Determine the (X, Y) coordinate at the center of the cell enclosing the given text.  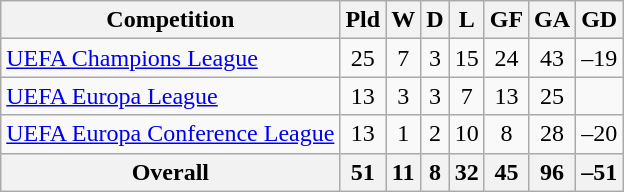
10 (466, 134)
2 (435, 134)
–19 (600, 58)
GA (552, 20)
11 (404, 172)
15 (466, 58)
L (466, 20)
–51 (600, 172)
UEFA Europa League (170, 96)
32 (466, 172)
24 (506, 58)
GD (600, 20)
51 (363, 172)
1 (404, 134)
UEFA Europa Conference League (170, 134)
GF (506, 20)
43 (552, 58)
45 (506, 172)
Competition (170, 20)
28 (552, 134)
–20 (600, 134)
D (435, 20)
96 (552, 172)
Overall (170, 172)
W (404, 20)
Pld (363, 20)
UEFA Champions League (170, 58)
